For the text-containing cell, return its midpoint in (X, Y) coordinate format. 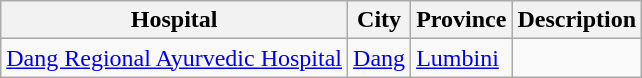
Province (462, 20)
Dang Regional Ayurvedic Hospital (174, 58)
Lumbini (462, 58)
Dang (380, 58)
Description (577, 20)
City (380, 20)
Hospital (174, 20)
